Output the [X, Y] coordinate of the center of the cell containing the given text.  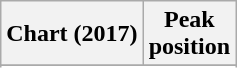
Peakposition [189, 34]
Chart (2017) [72, 34]
